Find where the given text appears and provide that cell's center as (x, y) coordinate. 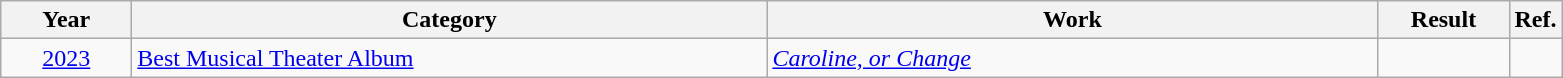
Caroline, or Change (1072, 58)
Ref. (1536, 20)
2023 (66, 58)
Best Musical Theater Album (450, 58)
Work (1072, 20)
Category (450, 20)
Year (66, 20)
Result (1444, 20)
